Return the (x, y) coordinate for the center point of the cell that contains the specified text.  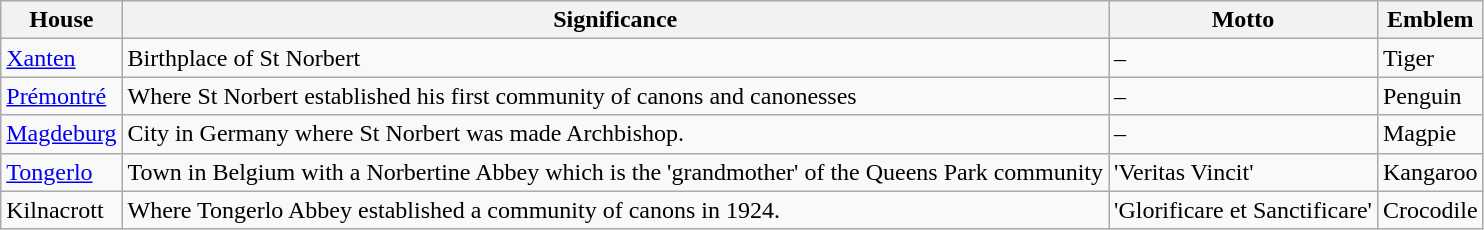
Birthplace of St Norbert (616, 58)
Emblem (1430, 20)
Penguin (1430, 96)
Where St Norbert established his first community of canons and canonesses (616, 96)
House (62, 20)
Prémontré (62, 96)
'Veritas Vincit' (1244, 172)
Motto (1244, 20)
Significance (616, 20)
Kilnacrott (62, 210)
Magdeburg (62, 134)
Kangaroo (1430, 172)
Magpie (1430, 134)
Tiger (1430, 58)
Town in Belgium with a Norbertine Abbey which is the 'grandmother' of the Queens Park community (616, 172)
Xanten (62, 58)
Where Tongerlo Abbey established a community of canons in 1924. (616, 210)
'Glorificare et Sanctificare' (1244, 210)
City in Germany where St Norbert was made Archbishop. (616, 134)
Crocodile (1430, 210)
Tongerlo (62, 172)
